Return the [X, Y] coordinate for the center point of the cell that contains the specified text.  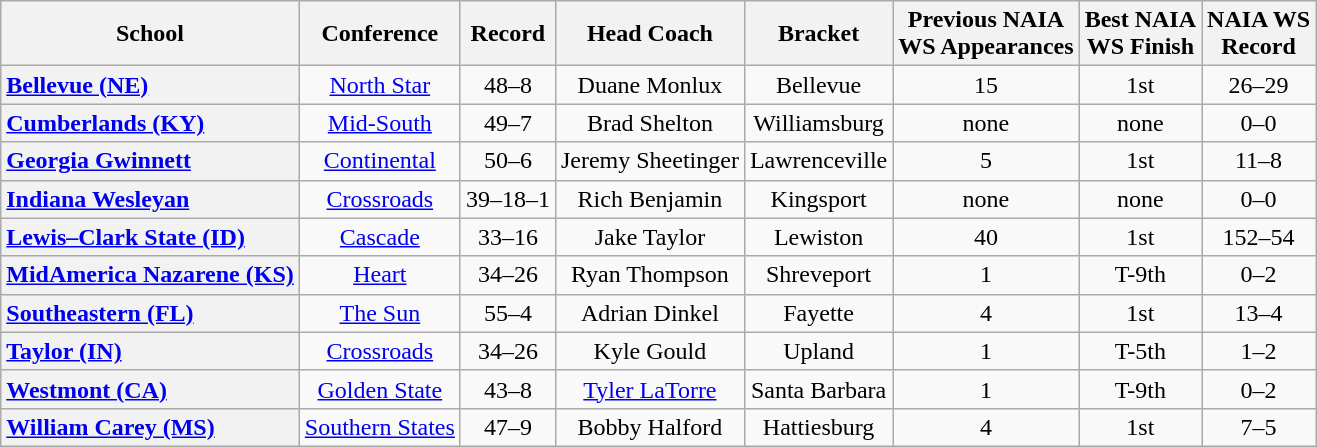
Brad Shelton [650, 123]
Best NAIAWS Finish [1140, 34]
Adrian Dinkel [650, 313]
Bellevue (NE) [150, 85]
Bracket [818, 34]
Santa Barbara [818, 389]
NAIA WSRecord [1259, 34]
Jeremy Sheetinger [650, 161]
48–8 [508, 85]
Kingsport [818, 199]
Previous NAIAWS Appearances [986, 34]
Continental [380, 161]
Lewiston [818, 237]
Jake Taylor [650, 237]
Cumberlands (KY) [150, 123]
Southeastern (FL) [150, 313]
47–9 [508, 427]
33–16 [508, 237]
T-5th [1140, 351]
40 [986, 237]
Southern States [380, 427]
Shreveport [818, 275]
MidAmerica Nazarene (KS) [150, 275]
Fayette [818, 313]
Ryan Thompson [650, 275]
Duane Monlux [650, 85]
Lewis–Clark State (ID) [150, 237]
Conference [380, 34]
Williamsburg [818, 123]
Heart [380, 275]
Hattiesburg [818, 427]
43–8 [508, 389]
Rich Benjamin [650, 199]
Cascade [380, 237]
Lawrenceville [818, 161]
11–8 [1259, 161]
39–18–1 [508, 199]
North Star [380, 85]
Bellevue [818, 85]
Georgia Gwinnett [150, 161]
1–2 [1259, 351]
Upland [818, 351]
Tyler LaTorre [650, 389]
55–4 [508, 313]
152–54 [1259, 237]
Taylor (IN) [150, 351]
Kyle Gould [650, 351]
The Sun [380, 313]
Record [508, 34]
William Carey (MS) [150, 427]
Indiana Wesleyan [150, 199]
7–5 [1259, 427]
26–29 [1259, 85]
Mid-South [380, 123]
49–7 [508, 123]
Westmont (CA) [150, 389]
School [150, 34]
Golden State [380, 389]
15 [986, 85]
Head Coach [650, 34]
5 [986, 161]
13–4 [1259, 313]
Bobby Halford [650, 427]
50–6 [508, 161]
